Output the (x, y) coordinate of the center of the cell containing the given text.  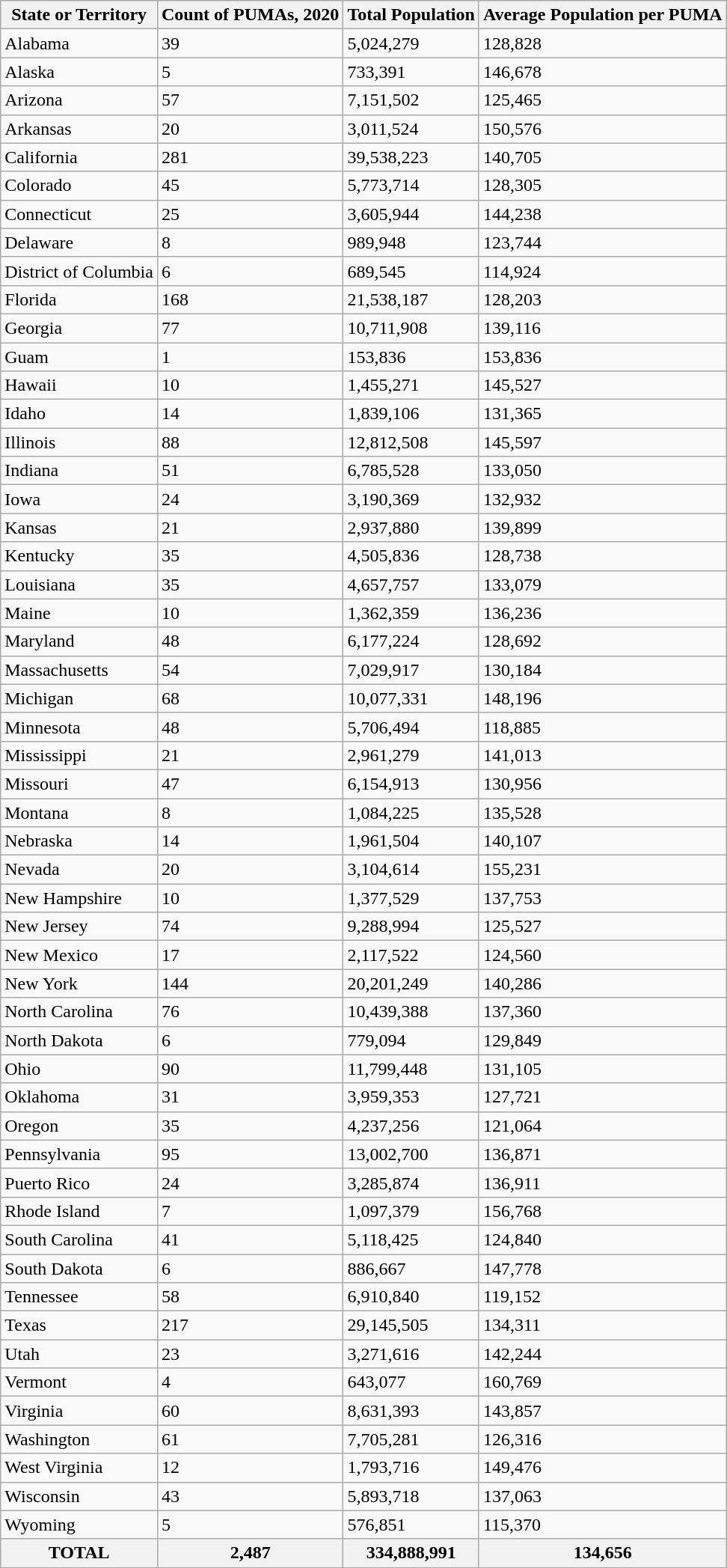
95 (250, 1154)
1,084,225 (411, 812)
1,455,271 (411, 385)
South Dakota (79, 1269)
23 (250, 1354)
3,605,944 (411, 214)
128,738 (603, 556)
133,079 (603, 585)
128,203 (603, 299)
130,184 (603, 670)
146,678 (603, 72)
39,538,223 (411, 157)
77 (250, 328)
2,937,880 (411, 528)
136,911 (603, 1183)
Guam (79, 357)
136,871 (603, 1154)
12 (250, 1468)
3,190,369 (411, 499)
Maine (79, 613)
6,154,913 (411, 784)
123,744 (603, 242)
6,910,840 (411, 1297)
60 (250, 1411)
2,487 (250, 1553)
Michigan (79, 698)
Georgia (79, 328)
115,370 (603, 1525)
886,667 (411, 1269)
3,271,616 (411, 1354)
140,286 (603, 983)
5,893,718 (411, 1496)
76 (250, 1012)
Vermont (79, 1382)
31 (250, 1097)
3,959,353 (411, 1097)
119,152 (603, 1297)
8,631,393 (411, 1411)
139,116 (603, 328)
779,094 (411, 1040)
168 (250, 299)
41 (250, 1239)
643,077 (411, 1382)
90 (250, 1069)
57 (250, 100)
140,705 (603, 157)
5,024,279 (411, 43)
Louisiana (79, 585)
88 (250, 442)
Missouri (79, 784)
7,705,281 (411, 1439)
Kansas (79, 528)
Alaska (79, 72)
128,305 (603, 186)
9,288,994 (411, 927)
Texas (79, 1326)
New Hampshire (79, 898)
39 (250, 43)
13,002,700 (411, 1154)
1 (250, 357)
156,768 (603, 1211)
25 (250, 214)
Minnesota (79, 727)
Oregon (79, 1126)
127,721 (603, 1097)
17 (250, 955)
Massachusetts (79, 670)
334,888,991 (411, 1553)
Alabama (79, 43)
1,793,716 (411, 1468)
Puerto Rico (79, 1183)
133,050 (603, 471)
134,311 (603, 1326)
Montana (79, 812)
1,362,359 (411, 613)
5,118,425 (411, 1239)
20,201,249 (411, 983)
1,961,504 (411, 841)
Iowa (79, 499)
New York (79, 983)
126,316 (603, 1439)
Maryland (79, 641)
6,177,224 (411, 641)
5,706,494 (411, 727)
125,527 (603, 927)
California (79, 157)
58 (250, 1297)
4,505,836 (411, 556)
140,107 (603, 841)
139,899 (603, 528)
Colorado (79, 186)
South Carolina (79, 1239)
TOTAL (79, 1553)
1,839,106 (411, 414)
10,077,331 (411, 698)
Hawaii (79, 385)
733,391 (411, 72)
Nebraska (79, 841)
3,104,614 (411, 870)
145,597 (603, 442)
137,753 (603, 898)
Kentucky (79, 556)
Tennessee (79, 1297)
Nevada (79, 870)
155,231 (603, 870)
State or Territory (79, 15)
281 (250, 157)
2,117,522 (411, 955)
689,545 (411, 271)
Florida (79, 299)
Pennsylvania (79, 1154)
61 (250, 1439)
Arkansas (79, 129)
29,145,505 (411, 1326)
144 (250, 983)
West Virginia (79, 1468)
3,011,524 (411, 129)
124,840 (603, 1239)
137,063 (603, 1496)
12,812,508 (411, 442)
Oklahoma (79, 1097)
160,769 (603, 1382)
142,244 (603, 1354)
148,196 (603, 698)
43 (250, 1496)
Connecticut (79, 214)
4,237,256 (411, 1126)
141,013 (603, 755)
131,105 (603, 1069)
143,857 (603, 1411)
136,236 (603, 613)
989,948 (411, 242)
128,828 (603, 43)
Mississippi (79, 755)
Ohio (79, 1069)
147,778 (603, 1269)
149,476 (603, 1468)
51 (250, 471)
Total Population (411, 15)
129,849 (603, 1040)
145,527 (603, 385)
Delaware (79, 242)
New Mexico (79, 955)
125,465 (603, 100)
68 (250, 698)
Virginia (79, 1411)
11,799,448 (411, 1069)
137,360 (603, 1012)
Rhode Island (79, 1211)
124,560 (603, 955)
Wyoming (79, 1525)
Illinois (79, 442)
3,285,874 (411, 1183)
118,885 (603, 727)
1,377,529 (411, 898)
130,956 (603, 784)
131,365 (603, 414)
Utah (79, 1354)
District of Columbia (79, 271)
217 (250, 1326)
1,097,379 (411, 1211)
132,932 (603, 499)
47 (250, 784)
Idaho (79, 414)
134,656 (603, 1553)
4 (250, 1382)
Washington (79, 1439)
New Jersey (79, 927)
114,924 (603, 271)
7 (250, 1211)
2,961,279 (411, 755)
Wisconsin (79, 1496)
121,064 (603, 1126)
North Carolina (79, 1012)
21,538,187 (411, 299)
10,711,908 (411, 328)
Average Population per PUMA (603, 15)
7,029,917 (411, 670)
54 (250, 670)
6,785,528 (411, 471)
7,151,502 (411, 100)
North Dakota (79, 1040)
5,773,714 (411, 186)
576,851 (411, 1525)
45 (250, 186)
135,528 (603, 812)
74 (250, 927)
10,439,388 (411, 1012)
Indiana (79, 471)
144,238 (603, 214)
Arizona (79, 100)
4,657,757 (411, 585)
128,692 (603, 641)
150,576 (603, 129)
Count of PUMAs, 2020 (250, 15)
